For the text-containing cell, return its midpoint in (X, Y) coordinate format. 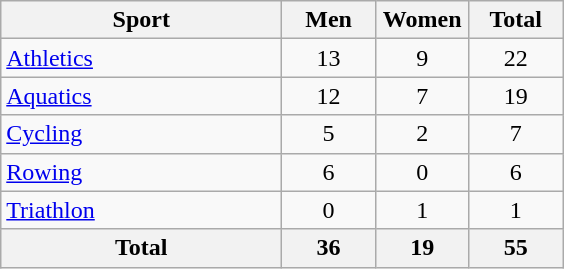
2 (422, 134)
Women (422, 20)
Men (329, 20)
13 (329, 58)
Sport (142, 20)
55 (516, 248)
5 (329, 134)
Aquatics (142, 96)
Triathlon (142, 210)
22 (516, 58)
36 (329, 248)
Rowing (142, 172)
9 (422, 58)
12 (329, 96)
Athletics (142, 58)
Cycling (142, 134)
